Find where the given text appears and provide that cell's center as [X, Y] coordinate. 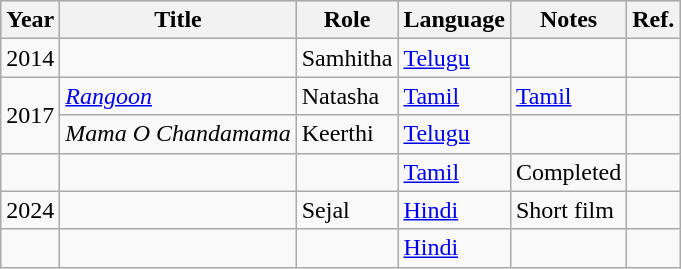
Natasha [347, 96]
Notes [568, 20]
Samhitha [347, 58]
Mama O Chandamama [178, 134]
2014 [30, 58]
Sejal [347, 210]
Short film [568, 210]
Title [178, 20]
Completed [568, 172]
Keerthi [347, 134]
2017 [30, 115]
Ref. [654, 20]
Role [347, 20]
Rangoon [178, 96]
2024 [30, 210]
Year [30, 20]
Language [454, 20]
